Detect which cell encompasses the target text, then output its [X, Y] center coordinate. 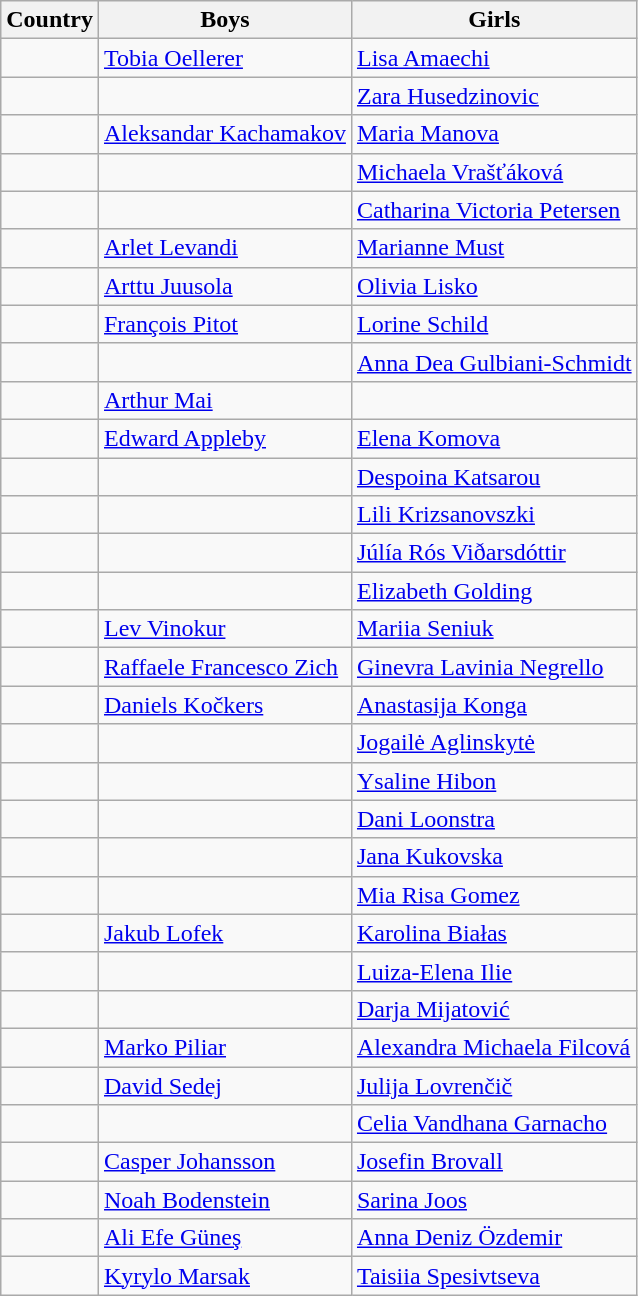
Anna Dea Gulbiani-Schmidt [494, 362]
Anna Deniz Özdemir [494, 1238]
Arttu Juusola [224, 286]
Karolina Białas [494, 933]
Ysaline Hibon [494, 781]
Jana Kukovska [494, 857]
David Sedej [224, 1085]
Tobia Oellerer [224, 58]
Luiza-Elena Ilie [494, 971]
Despoina Katsarou [494, 477]
Aleksandar Kachamakov [224, 134]
Mariia Seniuk [494, 629]
Celia Vandhana Garnacho [494, 1124]
Kyrylo Marsak [224, 1276]
Dani Loonstra [494, 819]
Noah Bodenstein [224, 1200]
Marianne Must [494, 248]
Elizabeth Golding [494, 591]
Anastasija Konga [494, 705]
Maria Manova [494, 134]
Olivia Lisko [494, 286]
Lili Krizsanovszki [494, 515]
Marko Piliar [224, 1047]
Boys [224, 20]
Arthur Mai [224, 400]
Elena Komova [494, 438]
Arlet Levandi [224, 248]
Edward Appleby [224, 438]
Catharina Victoria Petersen [494, 210]
Casper Johansson [224, 1162]
Lisa Amaechi [494, 58]
Lev Vinokur [224, 629]
Julija Lovrenčič [494, 1085]
Ali Efe Güneş [224, 1238]
Josefin Brovall [494, 1162]
François Pitot [224, 324]
Darja Mijatović [494, 1009]
Mia Risa Gomez [494, 895]
Jogailė Aglinskytė [494, 743]
Lorine Schild [494, 324]
Júlía Rós Viðarsdóttir [494, 553]
Michaela Vrašťáková [494, 172]
Alexandra Michaela Filcová [494, 1047]
Taisiia Spesivtseva [494, 1276]
Jakub Lofek [224, 933]
Zara Husedzinovic [494, 96]
Country [50, 20]
Raffaele Francesco Zich [224, 667]
Daniels Kočkers [224, 705]
Girls [494, 20]
Sarina Joos [494, 1200]
Ginevra Lavinia Negrello [494, 667]
